Pinpoint the cell where the given text exists, returning its (x, y) midpoint coordinate. 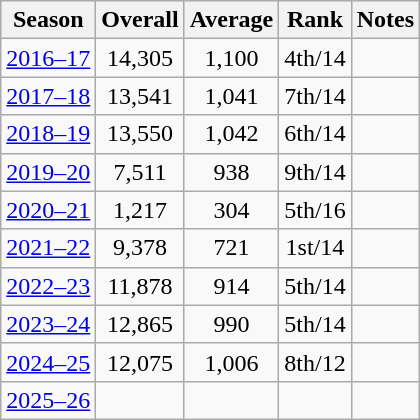
5th/16 (315, 210)
12,865 (140, 324)
721 (232, 248)
Rank (315, 20)
9th/14 (315, 172)
11,878 (140, 286)
14,305 (140, 58)
1st/14 (315, 248)
2020–21 (48, 210)
2019–20 (48, 172)
1,042 (232, 134)
13,550 (140, 134)
1,006 (232, 362)
1,100 (232, 58)
2016–17 (48, 58)
7,511 (140, 172)
2025–26 (48, 400)
13,541 (140, 96)
2024–25 (48, 362)
990 (232, 324)
2022–23 (48, 286)
914 (232, 286)
9,378 (140, 248)
2017–18 (48, 96)
6th/14 (315, 134)
Notes (385, 20)
4th/14 (315, 58)
2023–24 (48, 324)
Average (232, 20)
Season (48, 20)
8th/12 (315, 362)
2021–22 (48, 248)
Overall (140, 20)
1,041 (232, 96)
1,217 (140, 210)
7th/14 (315, 96)
12,075 (140, 362)
2018–19 (48, 134)
304 (232, 210)
938 (232, 172)
